Pinpoint the cell where the given text exists, returning its (x, y) midpoint coordinate. 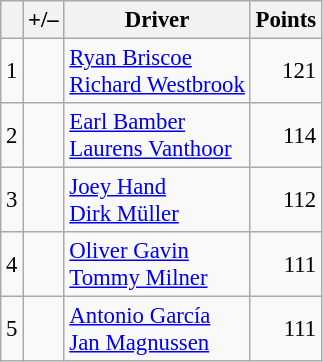
114 (286, 136)
5 (12, 330)
1 (12, 72)
Oliver Gavin Tommy Milner (157, 264)
3 (12, 200)
Antonio García Jan Magnussen (157, 330)
Points (286, 20)
121 (286, 72)
112 (286, 200)
Joey Hand Dirk Müller (157, 200)
Ryan Briscoe Richard Westbrook (157, 72)
+/– (44, 20)
Driver (157, 20)
Earl Bamber Laurens Vanthoor (157, 136)
2 (12, 136)
4 (12, 264)
